Determine the [x, y] coordinate at the center of the cell enclosing the given text.  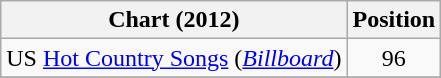
96 [394, 58]
Position [394, 20]
Chart (2012) [174, 20]
US Hot Country Songs (Billboard) [174, 58]
